Search for the cell housing the specified text and yield its (X, Y) center coordinate. 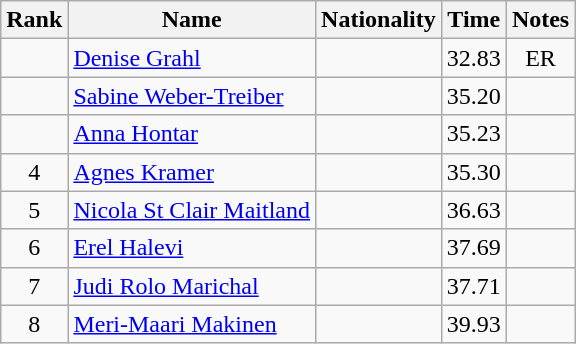
8 (34, 324)
Notes (540, 20)
4 (34, 172)
Agnes Kramer (192, 172)
36.63 (474, 210)
7 (34, 286)
Erel Halevi (192, 248)
Nicola St Clair Maitland (192, 210)
32.83 (474, 58)
5 (34, 210)
6 (34, 248)
Anna Hontar (192, 134)
Denise Grahl (192, 58)
Meri-Maari Makinen (192, 324)
Nationality (379, 20)
Judi Rolo Marichal (192, 286)
ER (540, 58)
35.30 (474, 172)
37.69 (474, 248)
Rank (34, 20)
37.71 (474, 286)
35.23 (474, 134)
Name (192, 20)
35.20 (474, 96)
Time (474, 20)
Sabine Weber-Treiber (192, 96)
39.93 (474, 324)
